Output the (X, Y) coordinate of the center of the cell containing the given text.  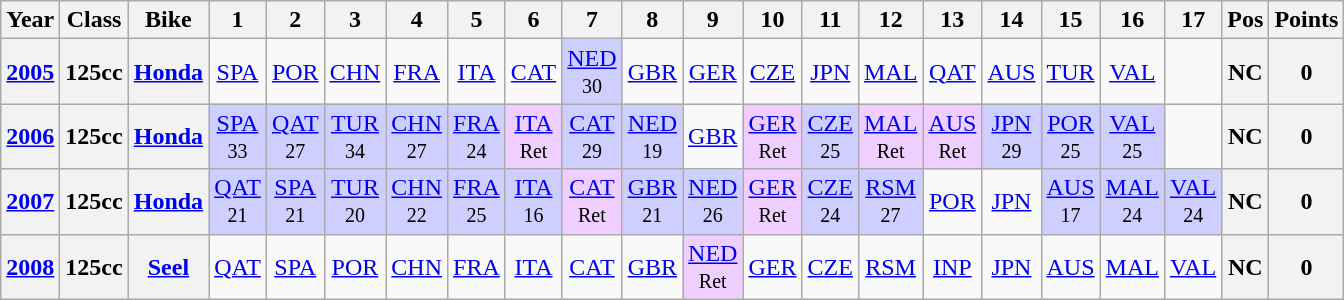
CZE24 (830, 202)
5 (477, 20)
CAT29 (592, 136)
17 (1192, 20)
INP (952, 266)
TUR20 (355, 202)
2008 (30, 266)
10 (772, 20)
GBR21 (652, 202)
RSM (890, 266)
Bike (168, 20)
4 (417, 20)
1 (238, 20)
CHN27 (417, 136)
NED26 (713, 202)
TUR (1070, 72)
FRA24 (477, 136)
13 (952, 20)
2007 (30, 202)
VAL25 (1132, 136)
15 (1070, 20)
AUS17 (1070, 202)
NED30 (592, 72)
ITARet (533, 136)
QAT27 (295, 136)
MALRet (890, 136)
Points (1306, 20)
CZE25 (830, 136)
JPN29 (1012, 136)
2005 (30, 72)
7 (592, 20)
3 (355, 20)
NED19 (652, 136)
16 (1132, 20)
2 (295, 20)
QAT21 (238, 202)
TUR34 (355, 136)
11 (830, 20)
2006 (30, 136)
12 (890, 20)
Year (30, 20)
SPA33 (238, 136)
6 (533, 20)
ITA16 (533, 202)
AUSRet (952, 136)
POR25 (1070, 136)
CHN22 (417, 202)
FRA25 (477, 202)
CATRet (592, 202)
VAL24 (1192, 202)
RSM27 (890, 202)
9 (713, 20)
SPA21 (295, 202)
14 (1012, 20)
Pos (1246, 20)
Class (94, 20)
Seel (168, 266)
8 (652, 20)
NEDRet (713, 266)
MAL24 (1132, 202)
